Capture the cell that displays the provided text and extract its [X, Y] central coordinate. 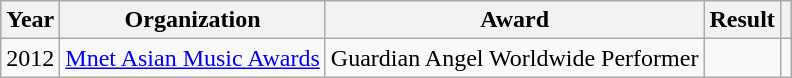
2012 [30, 58]
Year [30, 20]
Award [514, 20]
Mnet Asian Music Awards [193, 58]
Organization [193, 20]
Guardian Angel Worldwide Performer [514, 58]
Result [742, 20]
